Provide the [x, y] coordinate of the cell's center where the given text is located.  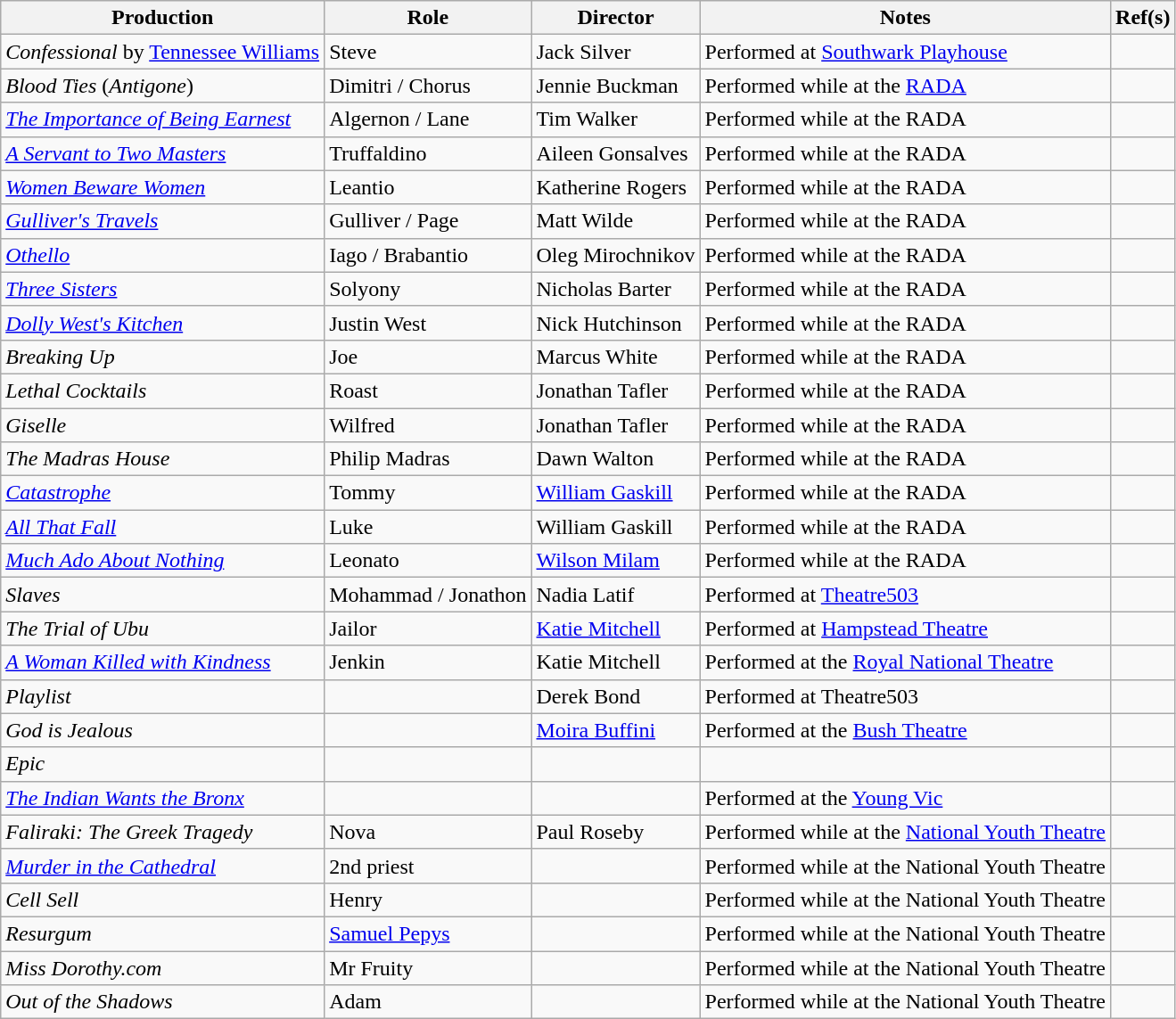
Performed at the Royal National Theatre [906, 662]
God is Jealous [162, 730]
Algernon / Lane [428, 119]
The Madras House [162, 459]
Steve [428, 52]
Production [162, 18]
Breaking Up [162, 357]
Lethal Cocktails [162, 390]
Leonato [428, 561]
Nadia Latif [615, 595]
Mohammad / Jonathon [428, 595]
Jennie Buckman [615, 86]
Derek Bond [615, 696]
Truffaldino [428, 153]
Epic [162, 764]
Performed at the Bush Theatre [906, 730]
Philip Madras [428, 459]
Jack Silver [615, 52]
Murder in the Cathedral [162, 866]
Samuel Pepys [428, 933]
Iago / Brabantio [428, 255]
Matt Wilde [615, 221]
Joe [428, 357]
Luke [428, 527]
Solyony [428, 289]
Cell Sell [162, 900]
Role [428, 18]
Paul Roseby [615, 832]
Gulliver's Travels [162, 221]
Tommy [428, 493]
Performed at Southwark Playhouse [906, 52]
The Trial of Ubu [162, 629]
Ref(s) [1143, 18]
Resurgum [162, 933]
Nicholas Barter [615, 289]
Director [615, 18]
Much Ado About Nothing [162, 561]
Nick Hutchinson [615, 323]
Wilson Milam [615, 561]
The Importance of Being Earnest [162, 119]
Jenkin [428, 662]
Performed at Hampstead Theatre [906, 629]
Tim Walker [615, 119]
Katherine Rogers [615, 187]
Playlist [162, 696]
Marcus White [615, 357]
The Indian Wants the Bronx [162, 798]
Jailor [428, 629]
Slaves [162, 595]
Miss Dorothy.com [162, 967]
Leantio [428, 187]
Catastrophe [162, 493]
Wilfred [428, 425]
Blood Ties (Antigone) [162, 86]
Roast [428, 390]
Dimitri / Chorus [428, 86]
A Woman Killed with Kindness [162, 662]
Adam [428, 1002]
A Servant to Two Masters [162, 153]
All That Fall [162, 527]
Three Sisters [162, 289]
Faliraki: The Greek Tragedy [162, 832]
Notes [906, 18]
Gulliver / Page [428, 221]
Women Beware Women [162, 187]
Confessional by Tennessee Williams [162, 52]
Oleg Mirochnikov [615, 255]
Performed at the Young Vic [906, 798]
Dolly West's Kitchen [162, 323]
Mr Fruity [428, 967]
Aileen Gonsalves [615, 153]
Giselle [162, 425]
Moira Buffini [615, 730]
2nd priest [428, 866]
Justin West [428, 323]
Henry [428, 900]
Othello [162, 255]
Dawn Walton [615, 459]
Nova [428, 832]
Out of the Shadows [162, 1002]
